Output the (X, Y) coordinate of the center of the cell containing the given text.  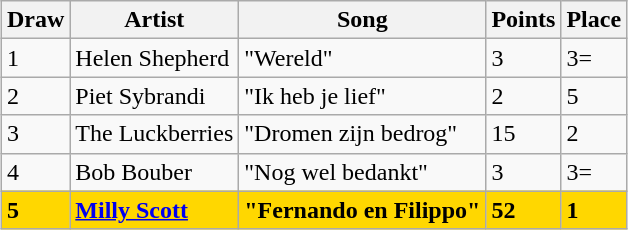
Points (524, 20)
"Fernando en Filippo" (362, 210)
Piet Sybrandi (154, 96)
15 (524, 134)
Milly Scott (154, 210)
52 (524, 210)
"Dromen zijn bedrog" (362, 134)
"Ik heb je lief" (362, 96)
"Nog wel bedankt" (362, 172)
Place (594, 20)
"Wereld" (362, 58)
Draw (35, 20)
Bob Bouber (154, 172)
Helen Shepherd (154, 58)
Song (362, 20)
4 (35, 172)
Artist (154, 20)
The Luckberries (154, 134)
